Find where the given text appears and provide that cell's center as (X, Y) coordinate. 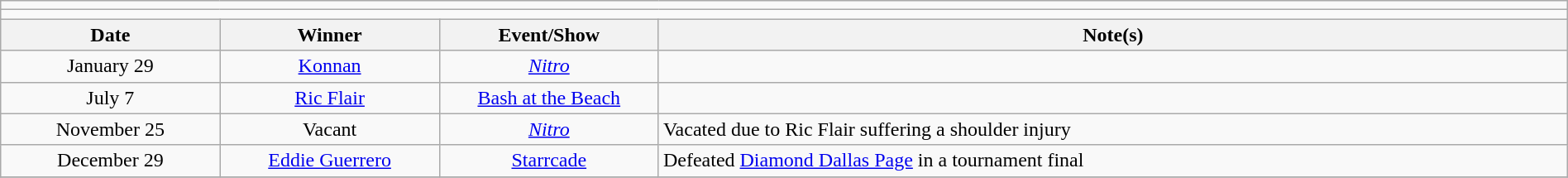
November 25 (111, 129)
December 29 (111, 161)
January 29 (111, 66)
Date (111, 35)
Defeated Diamond Dallas Page in a tournament final (1113, 161)
Event/Show (549, 35)
Konnan (329, 66)
Ric Flair (329, 98)
Winner (329, 35)
Note(s) (1113, 35)
Starrcade (549, 161)
July 7 (111, 98)
Eddie Guerrero (329, 161)
Bash at the Beach (549, 98)
Vacated due to Ric Flair suffering a shoulder injury (1113, 129)
Vacant (329, 129)
